Find where the given text appears and provide that cell's center as (x, y) coordinate. 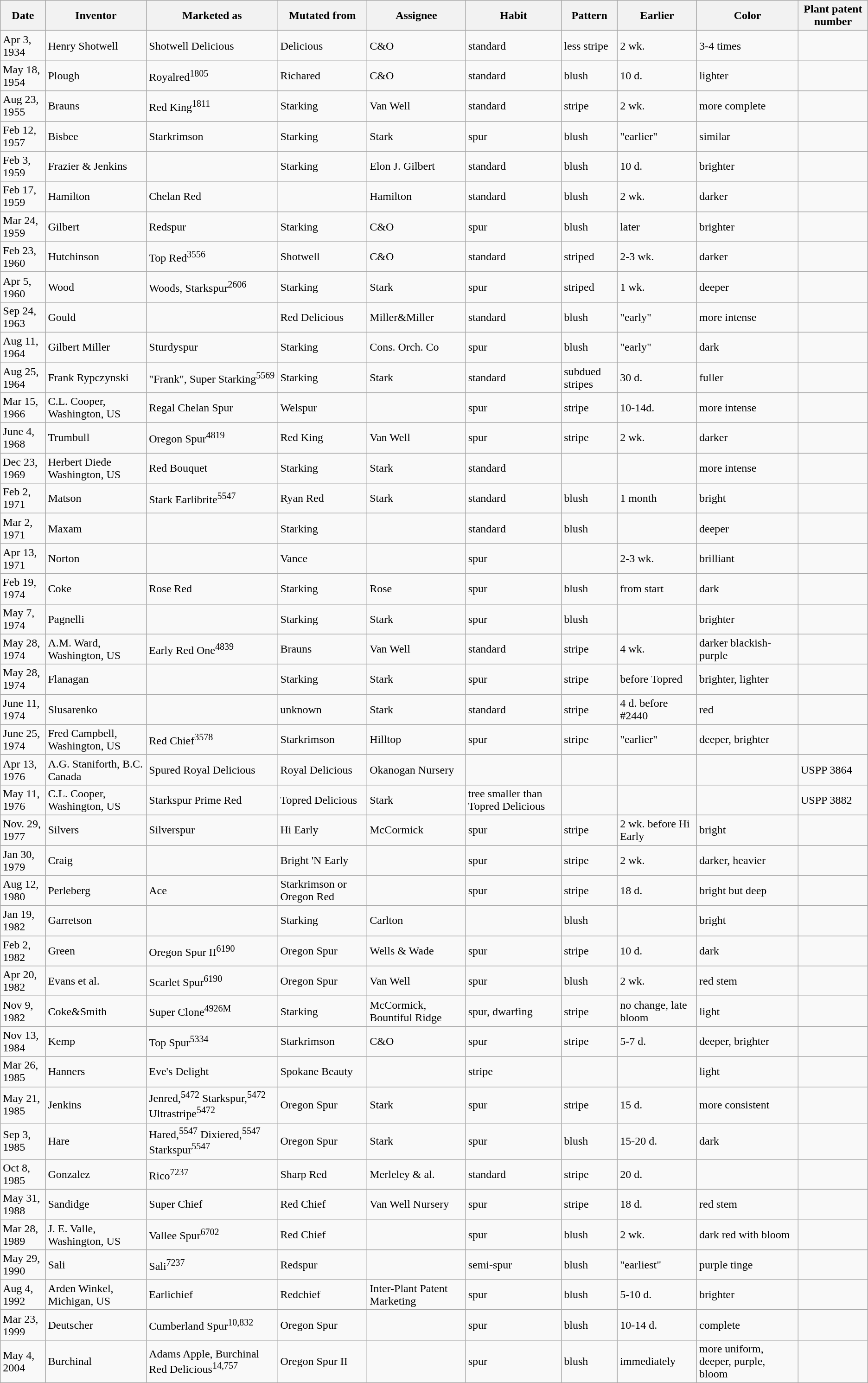
Elon J. Gilbert (416, 166)
May 21, 1985 (23, 1105)
Maxam (96, 529)
Nov. 29, 1977 (23, 830)
Royal Delicious (323, 770)
Hare (96, 1141)
Perleberg (96, 890)
spur, dwarfing (514, 1011)
Red Bouquet (212, 468)
J. E. Valle, Washington, US (96, 1235)
Sali (96, 1264)
Rico7237 (212, 1174)
Apr 5, 1960 (23, 287)
Evans et al. (96, 981)
Jenred,5472 Starkspur,5472 Ultrastripe5472 (212, 1105)
4 wk. (657, 649)
May 11, 1976 (23, 800)
Kemp (96, 1042)
A.G. Staniforth, B.C. Canada (96, 770)
no change, late bloom (657, 1011)
Wood (96, 287)
Early Red One4839 (212, 649)
Bisbee (96, 136)
Rose (416, 589)
Wells & Wade (416, 951)
Bright 'N Early (323, 860)
Coke (96, 589)
Matson (96, 498)
Oregon Spur II6190 (212, 951)
Aug 11, 1964 (23, 347)
lighter (747, 76)
Scarlet Spur6190 (212, 981)
Regal Chelan Spur (212, 408)
A.M. Ward, Washington, US (96, 649)
Oregon Spur II (323, 1361)
Spured Royal Delicious (212, 770)
Feb 23, 1960 (23, 257)
Okanogan Nursery (416, 770)
unknown (323, 710)
Sep 3, 1985 (23, 1141)
Green (96, 951)
brighter, lighter (747, 679)
Feb 2, 1982 (23, 951)
later (657, 226)
darker blackish-purple (747, 649)
less stripe (590, 45)
Frazier & Jenkins (96, 166)
Jan 19, 1982 (23, 921)
Welspur (323, 408)
Silvers (96, 830)
Pattern (590, 16)
Van Well Nursery (416, 1204)
Red King1811 (212, 106)
Inventor (96, 16)
Pagnelli (96, 619)
Silverspur (212, 830)
Apr 3, 1934 (23, 45)
Hanners (96, 1071)
brilliant (747, 558)
Sharp Red (323, 1174)
May 7, 1974 (23, 619)
Delicious (323, 45)
Flanagan (96, 679)
May 18, 1954 (23, 76)
1 wk. (657, 287)
Carlton (416, 921)
Merleley & al. (416, 1174)
Vallee Spur6702 (212, 1235)
Plough (96, 76)
Stark Earlibrite5547 (212, 498)
Color (747, 16)
Sali7237 (212, 1264)
Sandidge (96, 1204)
20 d. (657, 1174)
Apr 20, 1982 (23, 981)
USPP 3882 (833, 800)
McCormick, Bountiful Ridge (416, 1011)
more consistent (747, 1105)
Arden Winkel, Michigan, US (96, 1295)
fuller (747, 378)
Richared (323, 76)
Feb 2, 1971 (23, 498)
Topred Delicious (323, 800)
Habit (514, 16)
Mar 24, 1959 (23, 226)
more uniform, deeper, purple, bloom (747, 1361)
McCormick (416, 830)
15-20 d. (657, 1141)
May 31, 1988 (23, 1204)
Slusarenko (96, 710)
Jenkins (96, 1105)
Super Clone4926M (212, 1011)
tree smaller than Topred Delicious (514, 800)
Garretson (96, 921)
10-14d. (657, 408)
June 25, 1974 (23, 739)
Aug 25, 1964 (23, 378)
Sturdyspur (212, 347)
Mar 2, 1971 (23, 529)
Trumbull (96, 438)
Feb 17, 1959 (23, 197)
red (747, 710)
Hilltop (416, 739)
Assignee (416, 16)
Oregon Spur4819 (212, 438)
Hi Early (323, 830)
2 wk. before Hi Early (657, 830)
Woods, Starkspur2606 (212, 287)
Date (23, 16)
Mar 15, 1966 (23, 408)
Royalred1805 (212, 76)
Fred Campbell, Washington, US (96, 739)
Hutchinson (96, 257)
4 d. before #2440 (657, 710)
Apr 13, 1976 (23, 770)
bright but deep (747, 890)
Frank Rypczynski (96, 378)
Nov 9, 1982 (23, 1011)
Earlichief (212, 1295)
5-10 d. (657, 1295)
Feb 12, 1957 (23, 136)
Coke&Smith (96, 1011)
darker, heavier (747, 860)
Gould (96, 317)
similar (747, 136)
Deutscher (96, 1325)
3-4 times (747, 45)
Herbert Diede Washington, US (96, 468)
Aug 12, 1980 (23, 890)
Burchinal (96, 1361)
Hared,5547 Dixiered,5547 Starkspur5547 (212, 1141)
1 month (657, 498)
Spokane Beauty (323, 1071)
Red Chief3578 (212, 739)
30 d. (657, 378)
Super Chief (212, 1204)
subdued stripes (590, 378)
Mutated from (323, 16)
Feb 3, 1959 (23, 166)
May 4, 2004 (23, 1361)
USPP 3864 (833, 770)
Adams Apple, Burchinal Red Delicious14,757 (212, 1361)
June 11, 1974 (23, 710)
5-7 d. (657, 1042)
Chelan Red (212, 197)
Miller&Miller (416, 317)
Gonzalez (96, 1174)
Norton (96, 558)
"Frank", Super Starking5569 (212, 378)
Shotwell Delicious (212, 45)
May 29, 1990 (23, 1264)
semi-spur (514, 1264)
Cons. Orch. Co (416, 347)
Redchief (323, 1295)
Oct 8, 1985 (23, 1174)
Top Red3556 (212, 257)
immediately (657, 1361)
Vance (323, 558)
Ryan Red (323, 498)
10-14 d. (657, 1325)
dark red with bloom (747, 1235)
Nov 13, 1984 (23, 1042)
Eve's Delight (212, 1071)
Sep 24, 1963 (23, 317)
before Topred (657, 679)
Starkspur Prime Red (212, 800)
complete (747, 1325)
Aug 23, 1955 (23, 106)
Mar 28, 1989 (23, 1235)
Inter-Plant Patent Marketing (416, 1295)
Feb 19, 1974 (23, 589)
Ace (212, 890)
Henry Shotwell (96, 45)
Top Spur5334 (212, 1042)
Red Delicious (323, 317)
from start (657, 589)
Gilbert Miller (96, 347)
Rose Red (212, 589)
Plant patent number (833, 16)
Earlier (657, 16)
Dec 23, 1969 (23, 468)
Jan 30, 1979 (23, 860)
Gilbert (96, 226)
Starkrimson or Oregon Red (323, 890)
Marketed as (212, 16)
Apr 13, 1971 (23, 558)
"earliest" (657, 1264)
Shotwell (323, 257)
Cumberland Spur10,832 (212, 1325)
June 4, 1968 (23, 438)
15 d. (657, 1105)
Mar 26, 1985 (23, 1071)
Craig (96, 860)
Aug 4, 1992 (23, 1295)
Mar 23, 1999 (23, 1325)
Red King (323, 438)
more complete (747, 106)
purple tinge (747, 1264)
